From the cell containing the given text, extract its center point as (X, Y) coordinate. 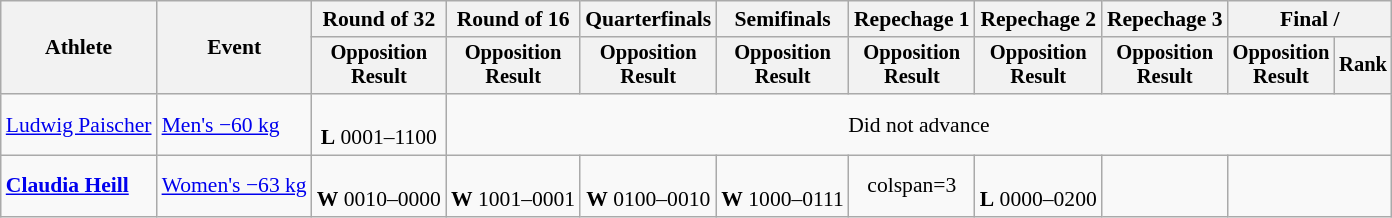
Rank (1363, 66)
W 0010–0000 (379, 186)
Repechage 1 (912, 19)
colspan=3 (912, 186)
Claudia Heill (79, 186)
Men's −60 kg (234, 124)
Did not advance (919, 124)
Athlete (79, 48)
Repechage 2 (1038, 19)
Final / (1310, 19)
L 0000–0200 (1038, 186)
W 1001–0001 (513, 186)
Semifinals (782, 19)
Round of 32 (379, 19)
W 1000–0111 (782, 186)
W 0100–0010 (648, 186)
Ludwig Paischer (79, 124)
Repechage 3 (1165, 19)
Women's −63 kg (234, 186)
Quarterfinals (648, 19)
Event (234, 48)
L 0001–1100 (379, 124)
Round of 16 (513, 19)
